Pinpoint the cell where the given text exists, returning its (x, y) midpoint coordinate. 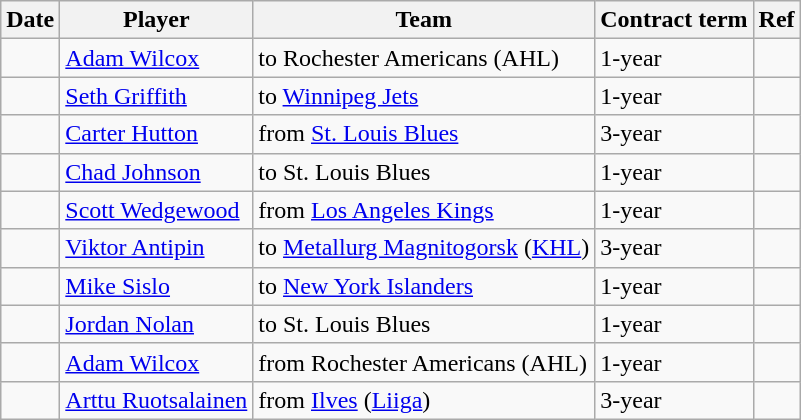
Seth Griffith (156, 96)
to Metallurg Magnitogorsk (KHL) (424, 248)
Mike Sislo (156, 286)
to New York Islanders (424, 286)
Team (424, 20)
from St. Louis Blues (424, 134)
Contract term (674, 20)
Viktor Antipin (156, 248)
Carter Hutton (156, 134)
to Winnipeg Jets (424, 96)
from Los Angeles Kings (424, 210)
Arttu Ruotsalainen (156, 400)
from Rochester Americans (AHL) (424, 362)
Jordan Nolan (156, 324)
Ref (776, 20)
to Rochester Americans (AHL) (424, 58)
Scott Wedgewood (156, 210)
Date (30, 20)
Chad Johnson (156, 172)
from Ilves (Liiga) (424, 400)
Player (156, 20)
